Scan for the cell matching the given text and deliver its [x, y] coordinate at center. 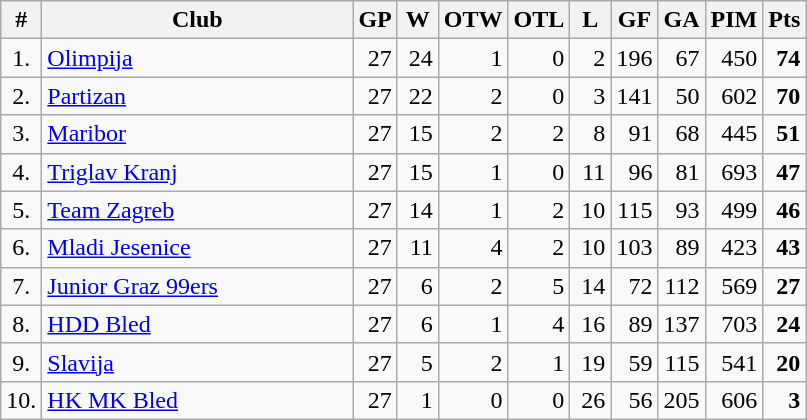
8 [590, 134]
Triglav Kranj [198, 172]
51 [784, 134]
541 [734, 362]
HDD Bled [198, 324]
445 [734, 134]
GA [682, 20]
67 [682, 58]
5. [22, 210]
72 [634, 286]
PIM [734, 20]
103 [634, 248]
56 [634, 400]
Pts [784, 20]
141 [634, 96]
606 [734, 400]
9. [22, 362]
196 [634, 58]
19 [590, 362]
137 [682, 324]
112 [682, 286]
91 [634, 134]
GF [634, 20]
Slavija [198, 362]
499 [734, 210]
2. [22, 96]
93 [682, 210]
W [418, 20]
602 [734, 96]
26 [590, 400]
4. [22, 172]
Olimpija [198, 58]
1. [22, 58]
59 [634, 362]
# [22, 20]
7. [22, 286]
OTW [473, 20]
6. [22, 248]
Maribor [198, 134]
43 [784, 248]
HK MK Bled [198, 400]
20 [784, 362]
Club [198, 20]
96 [634, 172]
693 [734, 172]
8. [22, 324]
423 [734, 248]
OTL [539, 20]
703 [734, 324]
47 [784, 172]
L [590, 20]
GP [375, 20]
70 [784, 96]
10. [22, 400]
81 [682, 172]
46 [784, 210]
Mladi Jesenice [198, 248]
Junior Graz 99ers [198, 286]
Partizan [198, 96]
Team Zagreb [198, 210]
569 [734, 286]
450 [734, 58]
74 [784, 58]
50 [682, 96]
68 [682, 134]
22 [418, 96]
205 [682, 400]
16 [590, 324]
3. [22, 134]
